Identify which cell holds the provided text, then report its (X, Y) central coordinate. 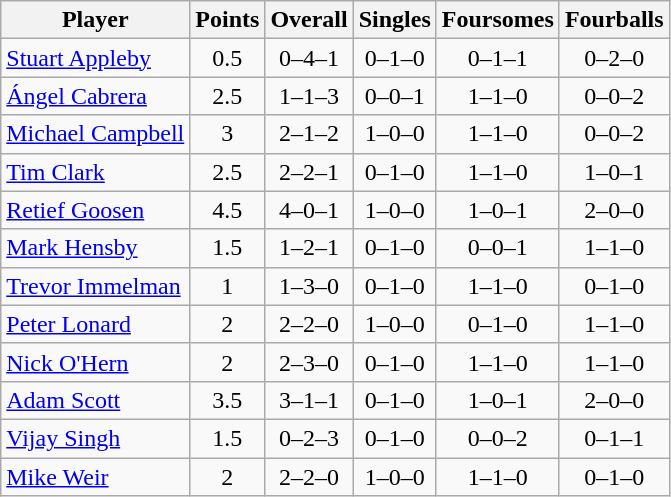
1–1–3 (309, 96)
0–2–0 (614, 58)
3.5 (228, 400)
0–4–1 (309, 58)
1–2–1 (309, 248)
2–3–0 (309, 362)
4–0–1 (309, 210)
0.5 (228, 58)
Player (96, 20)
Vijay Singh (96, 438)
2–1–2 (309, 134)
Trevor Immelman (96, 286)
3–1–1 (309, 400)
2–2–1 (309, 172)
Mike Weir (96, 477)
Mark Hensby (96, 248)
3 (228, 134)
Singles (394, 20)
Retief Goosen (96, 210)
Points (228, 20)
1 (228, 286)
4.5 (228, 210)
Michael Campbell (96, 134)
Overall (309, 20)
0–2–3 (309, 438)
Adam Scott (96, 400)
Foursomes (498, 20)
Peter Lonard (96, 324)
Fourballs (614, 20)
1–3–0 (309, 286)
Tim Clark (96, 172)
Ángel Cabrera (96, 96)
Nick O'Hern (96, 362)
Stuart Appleby (96, 58)
